Locate the cell with the specified text and output its (x, y) center coordinate. 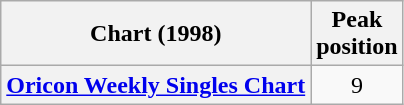
9 (357, 85)
Oricon Weekly Singles Chart (156, 85)
Chart (1998) (156, 34)
Peakposition (357, 34)
